For the text-containing cell, return its midpoint in [x, y] coordinate format. 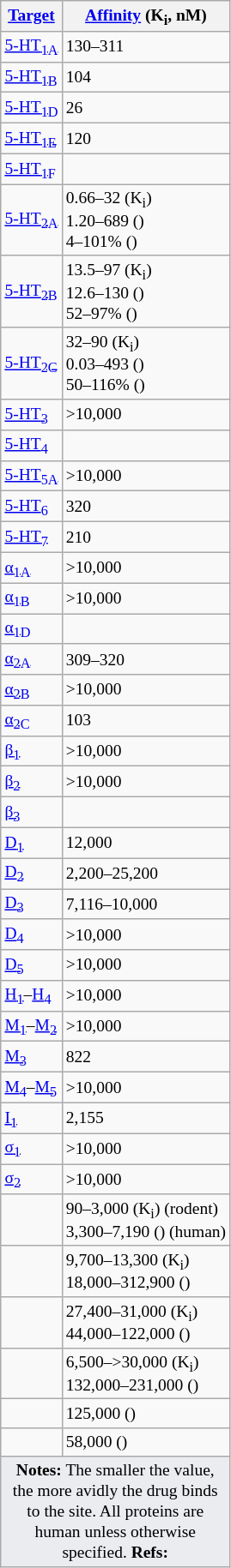
β1 [31, 751]
Affinity (Ki, nM) [146, 16]
D1 [31, 843]
Target [31, 16]
120 [146, 138]
5-HT2A [31, 220]
σ2 [31, 1180]
M4–M5 [31, 1088]
α1A [31, 568]
β2 [31, 782]
5-HT1D [31, 108]
α2B [31, 690]
90–3,000 (Ki) (rodent)3,300–7,190 () (human) [146, 1220]
D4 [31, 934]
822 [146, 1057]
12,000 [146, 843]
2,200–25,200 [146, 874]
0.66–32 (Ki)1.20–689 ()4–101% () [146, 220]
6,500–>30,000 (Ki)132,000–231,000 () [146, 1373]
5-HT7 [31, 537]
D2 [31, 874]
309–320 [146, 659]
α2A [31, 659]
5-HT2C [31, 363]
5-HT1B [31, 77]
125,000 () [146, 1413]
α1B [31, 598]
58,000 () [146, 1442]
9,700–13,300 (Ki)18,000–312,900 () [146, 1271]
5-HT1F [31, 169]
320 [146, 507]
5-HT5A [31, 476]
α2C [31, 721]
H1–H4 [31, 996]
26 [146, 108]
α1D [31, 629]
I1 [31, 1118]
5-HT1A [31, 46]
5-HT4 [31, 445]
D3 [31, 904]
M1–M2 [31, 1026]
β3 [31, 813]
5-HT1E [31, 138]
13.5–97 (Ki)12.6–130 ()52–97% () [146, 291]
σ1 [31, 1149]
Notes: The smaller the value, the more avidly the drug binds to the site. All proteins are human unless otherwise specified. Refs: [115, 1512]
5-HT3 [31, 415]
5-HT6 [31, 507]
130–311 [146, 46]
27,400–31,000 (Ki)44,000–122,000 () [146, 1323]
5-HT2B [31, 291]
M3 [31, 1057]
7,116–10,000 [146, 904]
103 [146, 721]
D5 [31, 965]
32–90 (Ki)0.03–493 ()50–116% () [146, 363]
104 [146, 77]
210 [146, 537]
2,155 [146, 1118]
